Output the (x, y) coordinate of the center of the cell containing the given text.  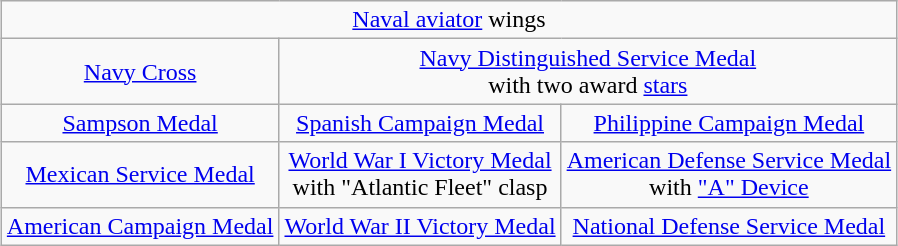
Spanish Campaign Medal (420, 123)
World War II Victory Medal (420, 226)
Sampson Medal (140, 123)
National Defense Service Medal (729, 226)
Philippine Campaign Medal (729, 123)
Mexican Service Medal (140, 174)
American Campaign Medal (140, 226)
World War I Victory Medalwith "Atlantic Fleet" clasp (420, 174)
Navy Cross (140, 72)
American Defense Service Medalwith "A" Device (729, 174)
Naval aviator wings (448, 20)
Navy Distinguished Service Medalwith two award stars (588, 72)
